Provide the (X, Y) coordinate of the cell's center where the given text is located.  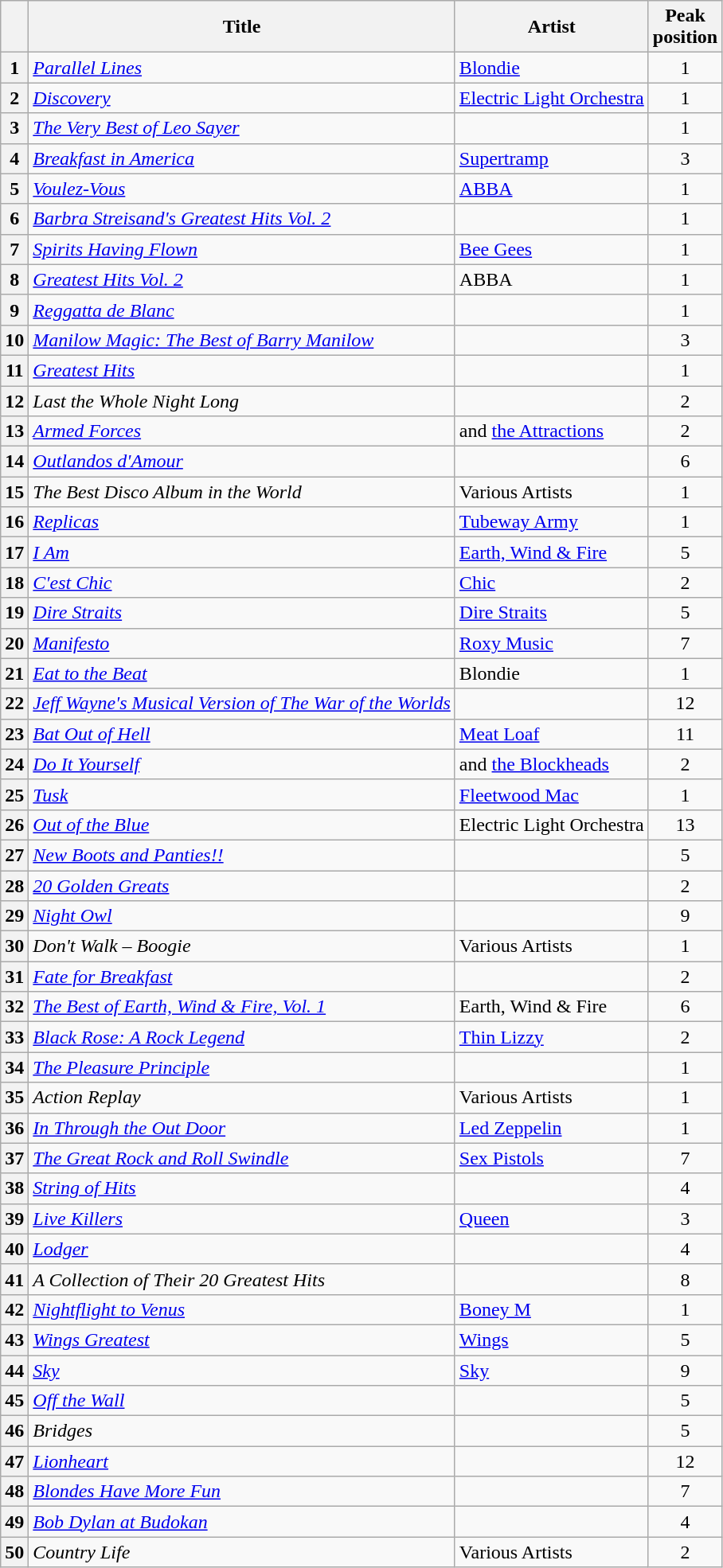
24 (14, 764)
The Best Disco Album in the World (242, 492)
Tusk (242, 794)
40 (14, 1249)
Outlandos d'Amour (242, 462)
Reggatta de Blanc (242, 310)
Greatest Hits (242, 370)
18 (14, 583)
Live Killers (242, 1219)
String of Hits (242, 1188)
22 (14, 704)
47 (14, 1461)
Greatest Hits Vol. 2 (242, 279)
39 (14, 1219)
Sex Pistols (551, 1158)
Peakposition (685, 27)
Do It Yourself (242, 764)
The Great Rock and Roll Swindle (242, 1158)
Nightflight to Venus (242, 1309)
Night Owl (242, 916)
Blondes Have More Fun (242, 1492)
20 (14, 643)
Manilow Magic: The Best of Barry Manilow (242, 340)
Chic (551, 583)
38 (14, 1188)
16 (14, 522)
Barbra Streisand's Greatest Hits Vol. 2 (242, 219)
Eat to the Beat (242, 673)
Supertramp (551, 158)
Bob Dylan at Budokan (242, 1522)
Don't Walk – Boogie (242, 946)
15 (14, 492)
Meat Loaf (551, 734)
Off the Wall (242, 1401)
28 (14, 886)
48 (14, 1492)
43 (14, 1340)
Spirits Having Flown (242, 249)
Thin Lizzy (551, 1037)
10 (14, 340)
49 (14, 1522)
42 (14, 1309)
19 (14, 613)
Lionheart (242, 1461)
The Pleasure Principle (242, 1067)
Lodger (242, 1249)
Action Replay (242, 1098)
27 (14, 855)
Boney M (551, 1309)
35 (14, 1098)
Fleetwood Mac (551, 794)
Bridges (242, 1431)
33 (14, 1037)
36 (14, 1128)
Tubeway Army (551, 522)
26 (14, 825)
Voulez-Vous (242, 189)
Discovery (242, 98)
34 (14, 1067)
46 (14, 1431)
Queen (551, 1219)
Bee Gees (551, 249)
I Am (242, 552)
Roxy Music (551, 643)
41 (14, 1279)
29 (14, 916)
The Very Best of Leo Sayer (242, 128)
and the Attractions (551, 431)
Jeff Wayne's Musical Version of The War of the Worlds (242, 704)
and the Blockheads (551, 764)
31 (14, 977)
A Collection of Their 20 Greatest Hits (242, 1279)
Out of the Blue (242, 825)
44 (14, 1370)
Armed Forces (242, 431)
17 (14, 552)
Bat Out of Hell (242, 734)
Artist (551, 27)
The Best of Earth, Wind & Fire, Vol. 1 (242, 1007)
25 (14, 794)
45 (14, 1401)
Wings (551, 1340)
50 (14, 1552)
30 (14, 946)
Parallel Lines (242, 68)
Manifesto (242, 643)
In Through the Out Door (242, 1128)
37 (14, 1158)
Title (242, 27)
21 (14, 673)
20 Golden Greats (242, 886)
Fate for Breakfast (242, 977)
Last the Whole Night Long (242, 400)
Led Zeppelin (551, 1128)
Wings Greatest (242, 1340)
Replicas (242, 522)
14 (14, 462)
New Boots and Panties!! (242, 855)
C'est Chic (242, 583)
Country Life (242, 1552)
32 (14, 1007)
23 (14, 734)
Black Rose: A Rock Legend (242, 1037)
Breakfast in America (242, 158)
